Find where the given text appears and provide that cell's center as [X, Y] coordinate. 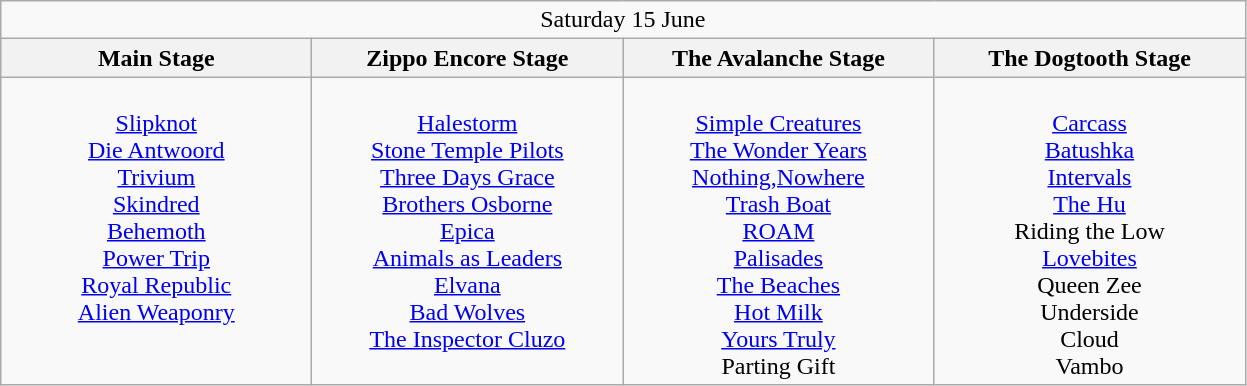
Main Stage [156, 58]
The Avalanche Stage [778, 58]
Halestorm Stone Temple Pilots Three Days Grace Brothers Osborne Epica Animals as Leaders Elvana Bad Wolves The Inspector Cluzo [468, 231]
The Dogtooth Stage [1090, 58]
Slipknot Die Antwoord Trivium Skindred Behemoth Power Trip Royal Republic Alien Weaponry [156, 231]
Simple Creatures The Wonder Years Nothing,Nowhere Trash Boat ROAM Palisades The Beaches Hot Milk Yours Truly Parting Gift [778, 231]
Carcass Batushka Intervals The Hu Riding the Low Lovebites Queen Zee Underside Cloud Vambo [1090, 231]
Saturday 15 June [623, 20]
Zippo Encore Stage [468, 58]
